Output the (X, Y) coordinate of the center of the cell containing the given text.  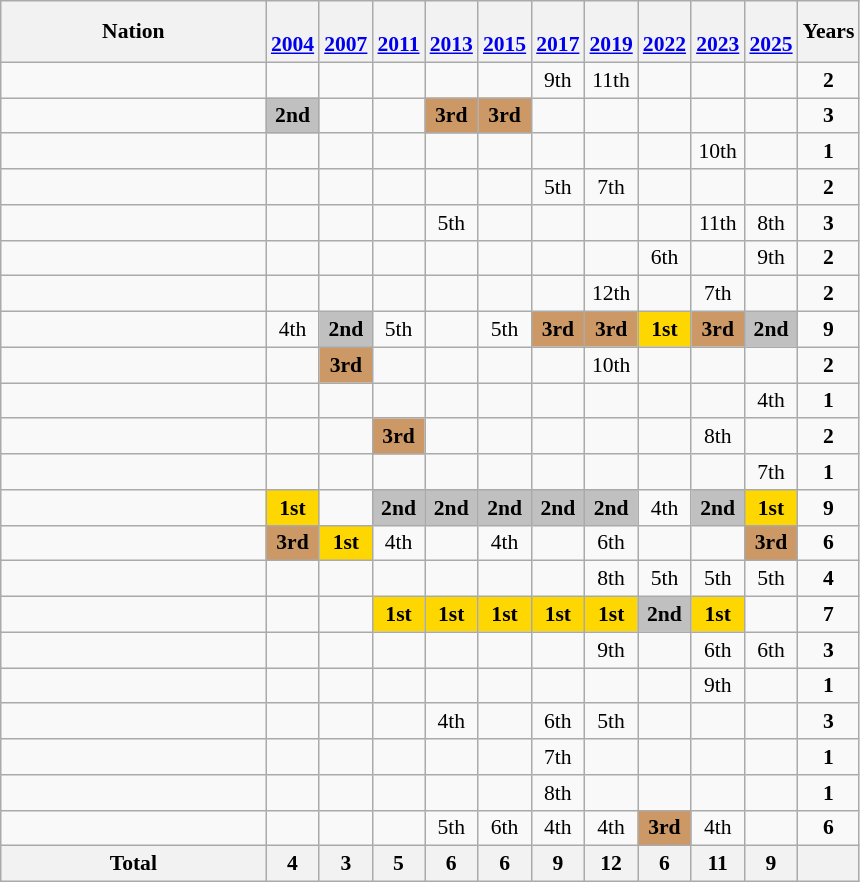
2017 (558, 32)
2004 (292, 32)
2007 (346, 32)
Years (829, 32)
2022 (664, 32)
2015 (504, 32)
7 (829, 615)
Nation (134, 32)
2013 (452, 32)
2025 (770, 32)
5 (398, 864)
2023 (718, 32)
12th (610, 294)
2019 (610, 32)
11 (718, 864)
Total (134, 864)
12 (610, 864)
2011 (398, 32)
